Find where the given text appears and provide that cell's center as (x, y) coordinate. 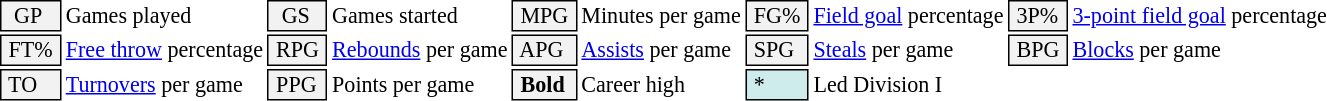
3P% (1038, 16)
FG% (777, 16)
SPG (777, 50)
APG (544, 50)
Bold (544, 85)
Minutes per game (661, 16)
TO (30, 85)
Games played (164, 16)
Career high (661, 85)
Rebounds per game (420, 50)
Turnovers per game (164, 85)
* (777, 85)
FT% (30, 50)
Free throw percentage (164, 50)
GS (298, 16)
Points per game (420, 85)
MPG (544, 16)
PPG (298, 85)
BPG (1038, 50)
Led Division I (908, 85)
Assists per game (661, 50)
RPG (298, 50)
Games started (420, 16)
GP (30, 16)
Field goal percentage (908, 16)
Steals per game (908, 50)
